Find where the given text appears and provide that cell's center as (x, y) coordinate. 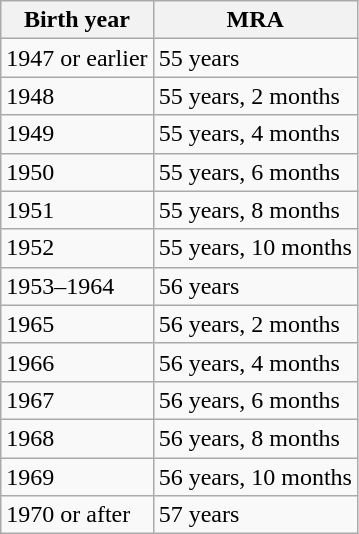
1947 or earlier (77, 58)
1953–1964 (77, 286)
55 years, 4 months (255, 134)
56 years, 10 months (255, 477)
1951 (77, 210)
1948 (77, 96)
1969 (77, 477)
1968 (77, 438)
56 years (255, 286)
1949 (77, 134)
55 years, 2 months (255, 96)
Birth year (77, 20)
55 years (255, 58)
1952 (77, 248)
1970 or after (77, 515)
1965 (77, 324)
1966 (77, 362)
56 years, 8 months (255, 438)
1967 (77, 400)
57 years (255, 515)
1950 (77, 172)
55 years, 10 months (255, 248)
56 years, 2 months (255, 324)
55 years, 8 months (255, 210)
55 years, 6 months (255, 172)
MRA (255, 20)
56 years, 4 months (255, 362)
56 years, 6 months (255, 400)
